Pinpoint the cell where the given text exists, returning its [X, Y] midpoint coordinate. 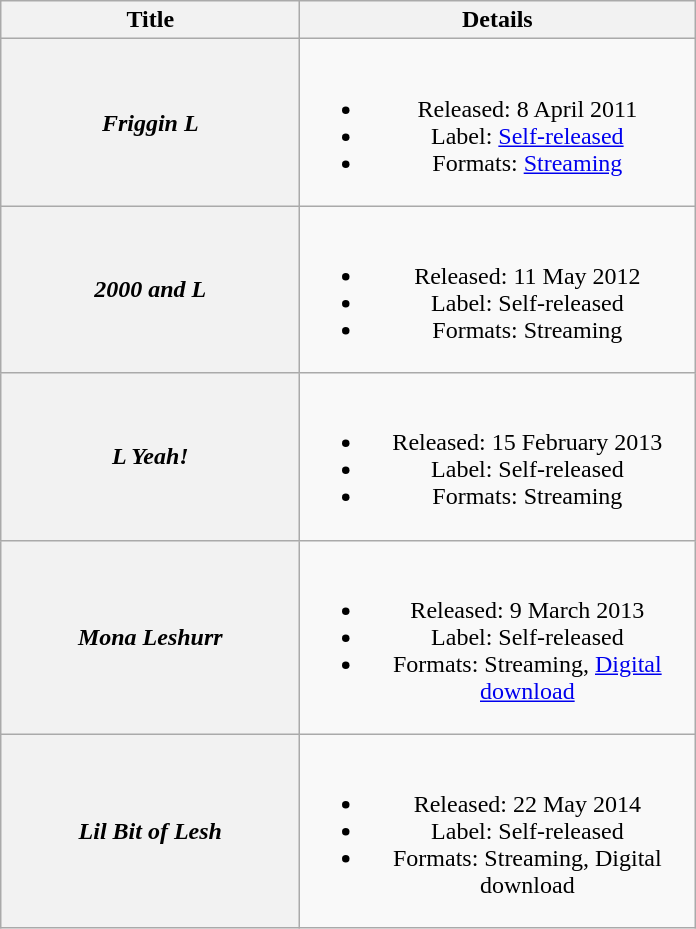
Released: 15 February 2013Label: Self-releasedFormats: Streaming [498, 456]
Friggin L [150, 122]
Released: 9 March 2013Label: Self-releasedFormats: Streaming, Digital download [498, 637]
Lil Bit of Lesh [150, 831]
Title [150, 20]
Details [498, 20]
L Yeah! [150, 456]
Released: 11 May 2012Label: Self-releasedFormats: Streaming [498, 290]
Released: 8 April 2011Label: Self-releasedFormats: Streaming [498, 122]
2000 and L [150, 290]
Mona Leshurr [150, 637]
Released: 22 May 2014Label: Self-releasedFormats: Streaming, Digital download [498, 831]
